For the text-containing cell, return its midpoint in [X, Y] coordinate format. 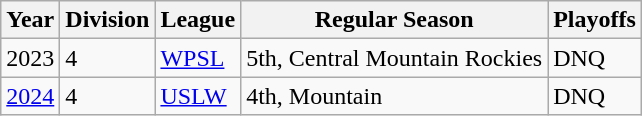
League [198, 20]
Regular Season [394, 20]
2024 [30, 96]
4th, Mountain [394, 96]
WPSL [198, 58]
2023 [30, 58]
Playoffs [595, 20]
5th, Central Mountain Rockies [394, 58]
USLW [198, 96]
Year [30, 20]
Division [108, 20]
